For the text-containing cell, return its midpoint in (X, Y) coordinate format. 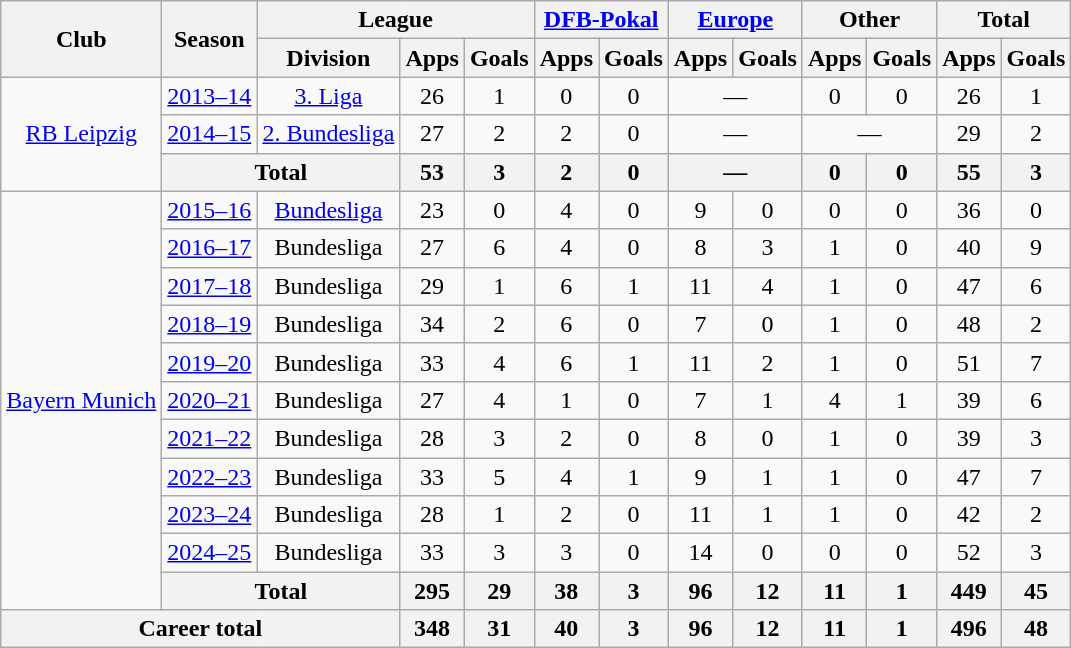
DFB-Pokal (601, 20)
2023–24 (210, 515)
League (396, 20)
53 (432, 172)
RB Leipzig (82, 134)
449 (969, 591)
Career total (200, 629)
42 (969, 515)
Europe (735, 20)
295 (432, 591)
2013–14 (210, 96)
2024–25 (210, 553)
52 (969, 553)
3. Liga (328, 96)
2019–20 (210, 362)
Bayern Munich (82, 400)
14 (700, 553)
2016–17 (210, 248)
2017–18 (210, 286)
2018–19 (210, 324)
Division (328, 58)
51 (969, 362)
23 (432, 210)
2021–22 (210, 438)
2022–23 (210, 477)
496 (969, 629)
5 (499, 477)
2. Bundesliga (328, 134)
55 (969, 172)
2015–16 (210, 210)
Season (210, 39)
38 (566, 591)
31 (499, 629)
2020–21 (210, 400)
2014–15 (210, 134)
45 (1036, 591)
348 (432, 629)
36 (969, 210)
Club (82, 39)
34 (432, 324)
Other (869, 20)
